Determine the [X, Y] coordinate at the center of the cell enclosing the given text.  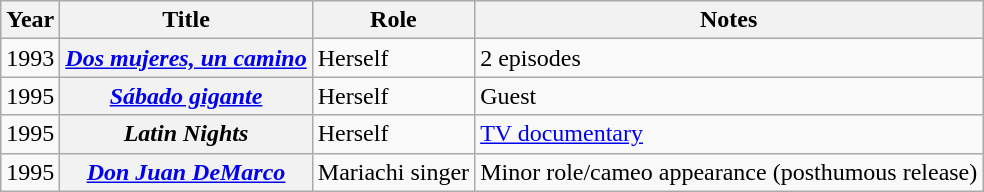
TV documentary [729, 134]
Don Juan DeMarco [186, 172]
Title [186, 20]
Sábado gigante [186, 96]
Latin Nights [186, 134]
Dos mujeres, un camino [186, 58]
Mariachi singer [393, 172]
1993 [30, 58]
Year [30, 20]
2 episodes [729, 58]
Guest [729, 96]
Notes [729, 20]
Minor role/cameo appearance (posthumous release) [729, 172]
Role [393, 20]
